Detect which cell encompasses the target text, then output its [x, y] center coordinate. 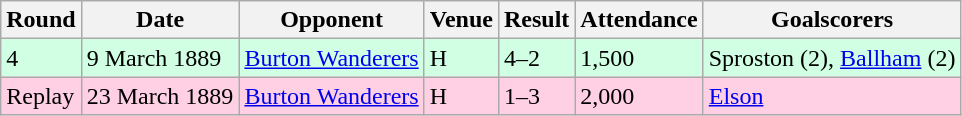
4–2 [536, 58]
Sproston (2), Ballham (2) [832, 58]
1–3 [536, 96]
1,500 [639, 58]
Round [41, 20]
Opponent [332, 20]
Replay [41, 96]
Goalscorers [832, 20]
Venue [461, 20]
Attendance [639, 20]
9 March 1889 [160, 58]
Date [160, 20]
2,000 [639, 96]
4 [41, 58]
23 March 1889 [160, 96]
Result [536, 20]
Elson [832, 96]
